Pinpoint the cell where the given text exists, returning its (X, Y) midpoint coordinate. 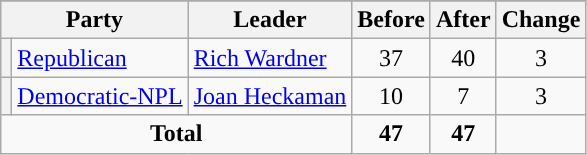
7 (463, 96)
Change (541, 20)
Total (176, 134)
10 (392, 96)
37 (392, 58)
Before (392, 20)
Rich Wardner (270, 58)
Republican (100, 58)
Leader (270, 20)
Joan Heckaman (270, 96)
Democratic-NPL (100, 96)
After (463, 20)
Party (94, 20)
40 (463, 58)
